From the cell containing the given text, extract its center point as [x, y] coordinate. 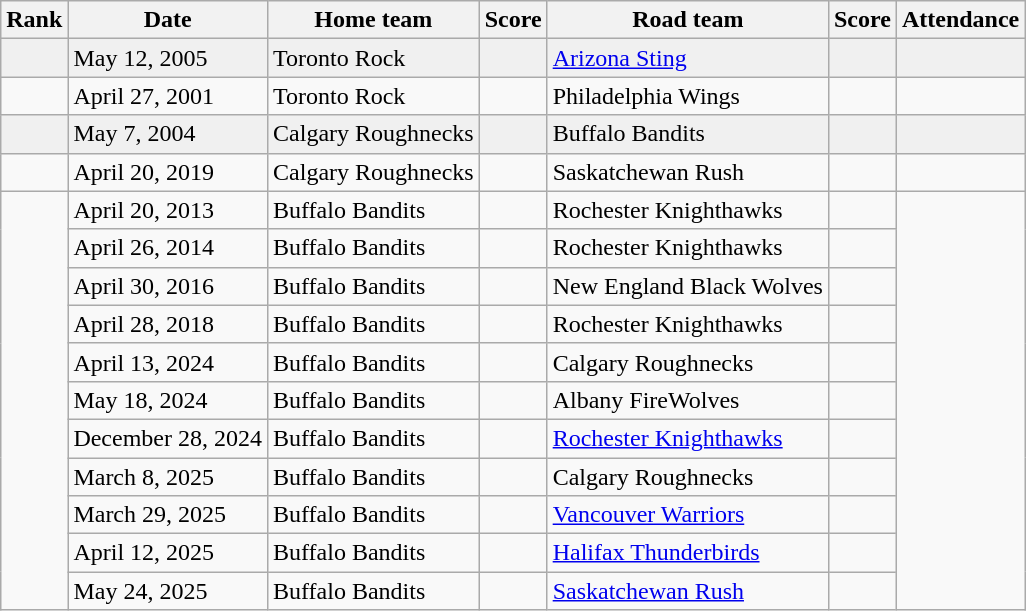
Rank [34, 20]
May 18, 2024 [168, 400]
April 20, 2019 [168, 172]
New England Black Wolves [688, 286]
Arizona Sting [688, 58]
April 30, 2016 [168, 286]
April 12, 2025 [168, 553]
Halifax Thunderbirds [688, 553]
Albany FireWolves [688, 400]
May 24, 2025 [168, 591]
April 13, 2024 [168, 362]
March 29, 2025 [168, 515]
Road team [688, 20]
May 7, 2004 [168, 134]
Date [168, 20]
April 27, 2001 [168, 96]
Home team [374, 20]
April 28, 2018 [168, 324]
May 12, 2005 [168, 58]
Philadelphia Wings [688, 96]
April 20, 2013 [168, 210]
April 26, 2014 [168, 248]
Attendance [960, 20]
December 28, 2024 [168, 438]
Vancouver Warriors [688, 515]
March 8, 2025 [168, 477]
